Return the [x, y] coordinate for the center point of the cell that contains the specified text.  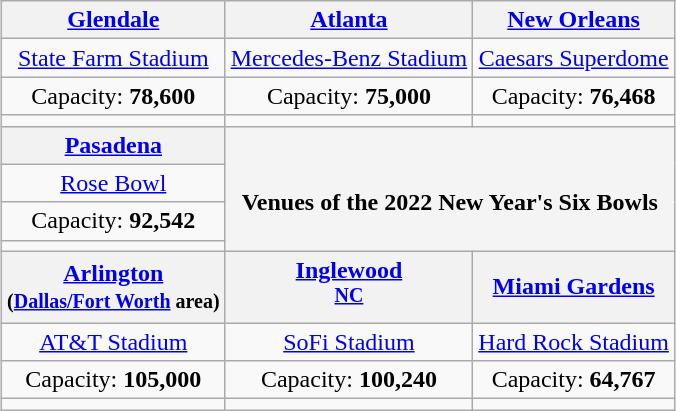
Capacity: 64,767 [574, 380]
State Farm Stadium [114, 58]
Pasadena [114, 145]
Glendale [114, 20]
Caesars Superdome [574, 58]
New Orleans [574, 20]
Capacity: 76,468 [574, 96]
InglewoodNC [349, 287]
Capacity: 105,000 [114, 380]
Arlington(Dallas/Fort Worth area) [114, 287]
Venues of the 2022 New Year's Six Bowls [450, 188]
Hard Rock Stadium [574, 342]
AT&T Stadium [114, 342]
Miami Gardens [574, 287]
Mercedes-Benz Stadium [349, 58]
Capacity: 100,240 [349, 380]
Atlanta [349, 20]
Rose Bowl [114, 183]
Capacity: 75,000 [349, 96]
SoFi Stadium [349, 342]
Capacity: 78,600 [114, 96]
Capacity: 92,542 [114, 221]
